Return the (X, Y) coordinate for the center point of the cell that contains the specified text.  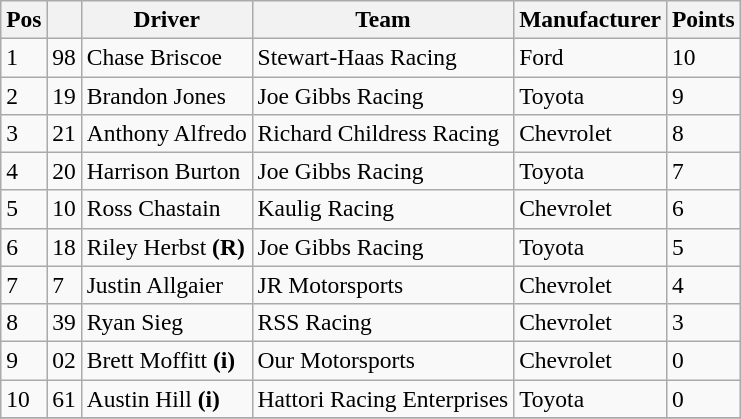
02 (64, 360)
Harrison Burton (166, 171)
98 (64, 57)
Anthony Alfredo (166, 133)
Justin Allgaier (166, 285)
Manufacturer (590, 19)
Brandon Jones (166, 95)
Points (703, 19)
Hattori Racing Enterprises (383, 398)
21 (64, 133)
Richard Childress Racing (383, 133)
2 (24, 95)
Chase Briscoe (166, 57)
JR Motorsports (383, 285)
Stewart-Haas Racing (383, 57)
Kaulig Racing (383, 209)
1 (24, 57)
Our Motorsports (383, 360)
39 (64, 322)
Driver (166, 19)
Ryan Sieg (166, 322)
18 (64, 247)
19 (64, 95)
Riley Herbst (R) (166, 247)
Team (383, 19)
RSS Racing (383, 322)
Ross Chastain (166, 209)
Pos (24, 19)
20 (64, 171)
Ford (590, 57)
Brett Moffitt (i) (166, 360)
Austin Hill (i) (166, 398)
61 (64, 398)
